Identify which cell holds the provided text, then report its (X, Y) central coordinate. 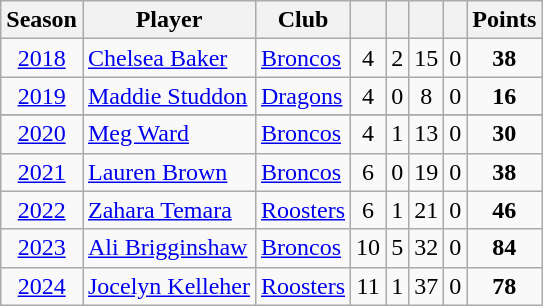
2022 (42, 210)
Meg Ward (168, 134)
5 (398, 248)
2023 (42, 248)
10 (368, 248)
19 (426, 172)
Chelsea Baker (168, 58)
8 (426, 96)
84 (504, 248)
2024 (42, 286)
Maddie Studdon (168, 96)
15 (426, 58)
2 (398, 58)
2020 (42, 134)
Lauren Brown (168, 172)
Points (504, 20)
Player (168, 20)
13 (426, 134)
Zahara Temara (168, 210)
11 (368, 286)
37 (426, 286)
Season (42, 20)
2018 (42, 58)
Dragons (302, 96)
Jocelyn Kelleher (168, 286)
Club (302, 20)
2019 (42, 96)
32 (426, 248)
30 (504, 134)
2021 (42, 172)
Ali Brigginshaw (168, 248)
78 (504, 286)
21 (426, 210)
46 (504, 210)
16 (504, 96)
